Provide the [X, Y] coordinate of the cell's center where the given text is located.  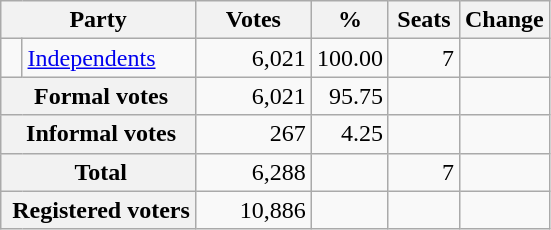
267 [253, 134]
95.75 [350, 96]
Independents [108, 58]
Informal votes [98, 134]
6,288 [253, 172]
Total [98, 172]
% [350, 20]
Formal votes [98, 96]
Registered voters [98, 210]
Change [504, 20]
10,886 [253, 210]
Votes [253, 20]
4.25 [350, 134]
Party [98, 20]
Seats [424, 20]
100.00 [350, 58]
